Determine the (x, y) coordinate at the center of the cell enclosing the given text.  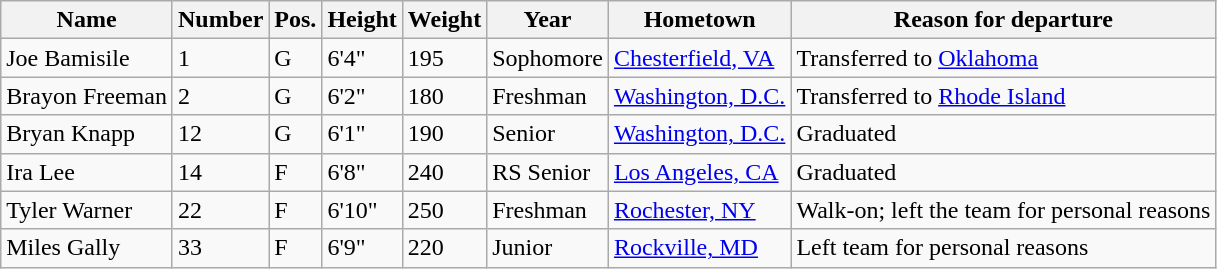
2 (220, 96)
Rockville, MD (699, 248)
Name (87, 20)
Number (220, 20)
220 (444, 248)
Walk-on; left the team for personal reasons (1004, 210)
240 (444, 172)
Miles Gally (87, 248)
Chesterfield, VA (699, 58)
Weight (444, 20)
RS Senior (548, 172)
250 (444, 210)
Ira Lee (87, 172)
Senior (548, 134)
Rochester, NY (699, 210)
195 (444, 58)
Tyler Warner (87, 210)
33 (220, 248)
Bryan Knapp (87, 134)
Hometown (699, 20)
1 (220, 58)
Transferred to Rhode Island (1004, 96)
180 (444, 96)
Brayon Freeman (87, 96)
Joe Bamisile (87, 58)
Reason for departure (1004, 20)
14 (220, 172)
Junior (548, 248)
Left team for personal reasons (1004, 248)
Pos. (296, 20)
6'8" (362, 172)
6'2" (362, 96)
Sophomore (548, 58)
12 (220, 134)
Los Angeles, CA (699, 172)
6'10" (362, 210)
Year (548, 20)
Height (362, 20)
6'4" (362, 58)
190 (444, 134)
22 (220, 210)
Transferred to Oklahoma (1004, 58)
6'9" (362, 248)
6'1" (362, 134)
